Detect which cell encompasses the target text, then output its [X, Y] center coordinate. 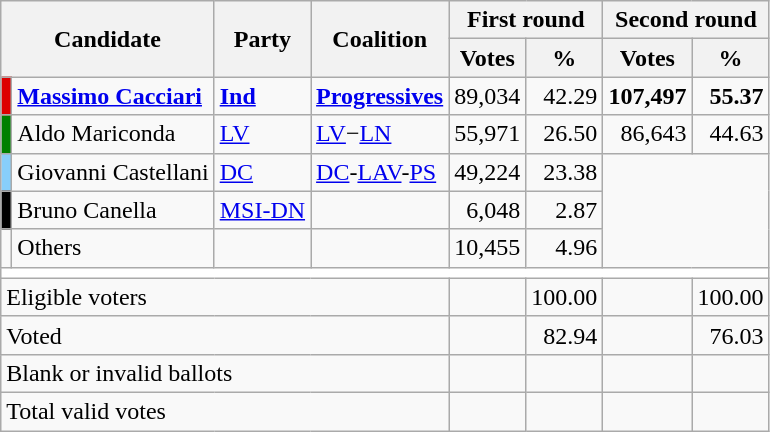
Party [262, 39]
Voted [225, 335]
Total valid votes [225, 411]
Candidate [108, 39]
Progressives [380, 96]
Bruno Canella [113, 210]
89,034 [488, 96]
6,048 [488, 210]
23.38 [564, 172]
4.96 [564, 248]
Eligible voters [225, 297]
55.37 [730, 96]
LV−LN [380, 134]
86,643 [648, 134]
Giovanni Castellani [113, 172]
55,971 [488, 134]
Ind [262, 96]
MSI-DN [262, 210]
DC [262, 172]
Aldo Mariconda [113, 134]
26.50 [564, 134]
44.63 [730, 134]
107,497 [648, 96]
Others [113, 248]
Coalition [380, 39]
First round [526, 20]
82.94 [564, 335]
Second round [686, 20]
10,455 [488, 248]
Blank or invalid ballots [225, 373]
2.87 [564, 210]
Massimo Cacciari [113, 96]
49,224 [488, 172]
76.03 [730, 335]
LV [262, 134]
DC-LAV-PS [380, 172]
42.29 [564, 96]
